From the cell containing the given text, extract its center point as (X, Y) coordinate. 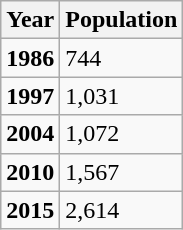
1,031 (122, 96)
Population (122, 20)
1997 (30, 96)
2015 (30, 210)
2010 (30, 172)
Year (30, 20)
1,072 (122, 134)
2004 (30, 134)
744 (122, 58)
1986 (30, 58)
1,567 (122, 172)
2,614 (122, 210)
